For the text-containing cell, return its midpoint in [X, Y] coordinate format. 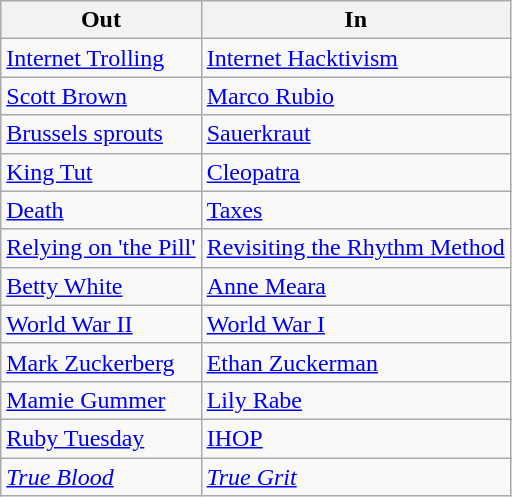
Brussels sprouts [101, 134]
Internet Trolling [101, 58]
Ruby Tuesday [101, 438]
World War I [356, 324]
IHOP [356, 438]
True Grit [356, 477]
Mark Zuckerberg [101, 362]
In [356, 20]
Relying on 'the Pill' [101, 248]
Cleopatra [356, 172]
True Blood [101, 477]
Marco Rubio [356, 96]
Revisiting the Rhythm Method [356, 248]
Anne Meara [356, 286]
Ethan Zuckerman [356, 362]
Taxes [356, 210]
Lily Rabe [356, 400]
Betty White [101, 286]
Out [101, 20]
Death [101, 210]
Scott Brown [101, 96]
Mamie Gummer [101, 400]
King Tut [101, 172]
World War II [101, 324]
Internet Hacktivism [356, 58]
Sauerkraut [356, 134]
